Return the (X, Y) coordinate for the center point of the cell that contains the specified text.  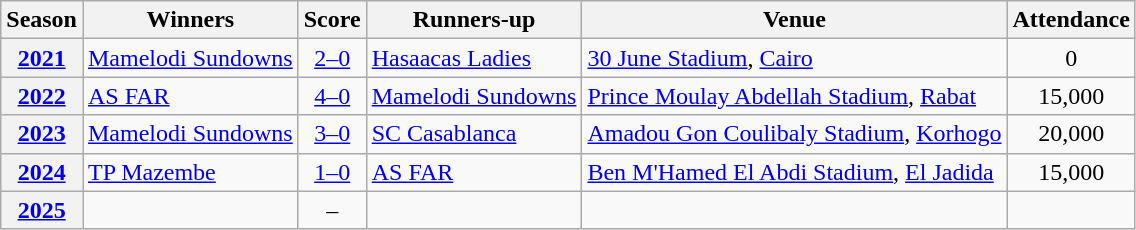
Venue (794, 20)
4–0 (332, 96)
2023 (42, 134)
Score (332, 20)
20,000 (1071, 134)
Attendance (1071, 20)
TP Mazembe (190, 172)
Ben M'Hamed El Abdi Stadium, El Jadida (794, 172)
2021 (42, 58)
2–0 (332, 58)
Hasaacas Ladies (474, 58)
Amadou Gon Coulibaly Stadium, Korhogo (794, 134)
Season (42, 20)
Runners-up (474, 20)
– (332, 210)
2022 (42, 96)
SC Casablanca (474, 134)
Prince Moulay Abdellah Stadium, Rabat (794, 96)
3–0 (332, 134)
30 June Stadium, Cairo (794, 58)
1–0 (332, 172)
2025 (42, 210)
2024 (42, 172)
Winners (190, 20)
0 (1071, 58)
